Pinpoint the cell where the given text exists, returning its (X, Y) midpoint coordinate. 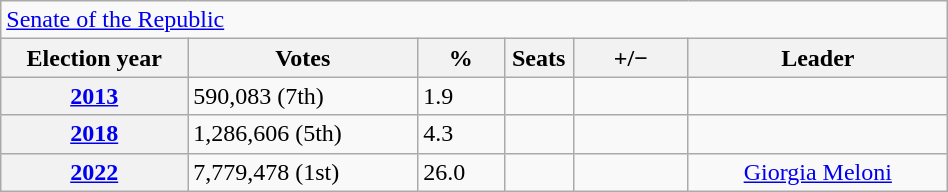
Seats (538, 58)
+/− (630, 58)
Votes (303, 58)
Election year (94, 58)
2018 (94, 134)
1,286,606 (5th) (303, 134)
2013 (94, 96)
Giorgia Meloni (818, 172)
26.0 (461, 172)
Senate of the Republic (474, 20)
7,779,478 (1st) (303, 172)
Leader (818, 58)
1.9 (461, 96)
% (461, 58)
590,083 (7th) (303, 96)
2022 (94, 172)
4.3 (461, 134)
